Search for the cell housing the specified text and yield its [x, y] center coordinate. 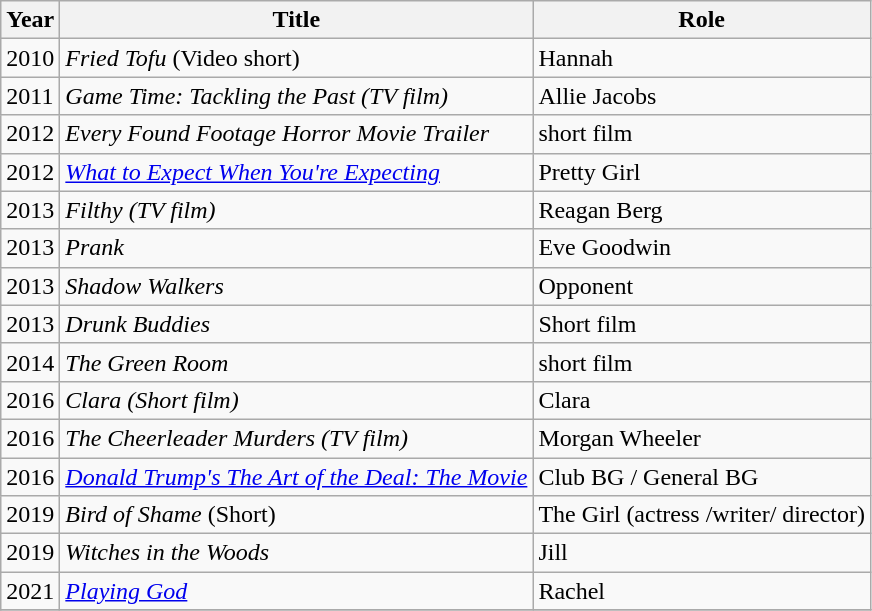
Year [30, 20]
Shadow Walkers [296, 286]
Morgan Wheeler [702, 438]
The Girl (actress /writer/ director) [702, 515]
Fried Tofu (Video short) [296, 58]
Witches in the Woods [296, 553]
What to Expect When You're Expecting [296, 172]
Prank [296, 248]
Eve Goodwin [702, 248]
2021 [30, 591]
Bird of Shame (Short) [296, 515]
Allie Jacobs [702, 96]
2014 [30, 362]
Rachel [702, 591]
Club BG / General BG [702, 477]
Donald Trump's The Art of the Deal: The Movie [296, 477]
Pretty Girl [702, 172]
Filthy (TV film) [296, 210]
Clara (Short film) [296, 400]
Opponent [702, 286]
Hannah [702, 58]
The Green Room [296, 362]
Playing God [296, 591]
Short film [702, 324]
Drunk Buddies [296, 324]
2010 [30, 58]
Jill [702, 553]
Clara [702, 400]
Title [296, 20]
The Cheerleader Murders (TV film) [296, 438]
2011 [30, 96]
Reagan Berg [702, 210]
Role [702, 20]
Game Time: Tackling the Past (TV film) [296, 96]
Every Found Footage Horror Movie Trailer [296, 134]
